Provide the [X, Y] coordinate of the cell's center where the given text is located.  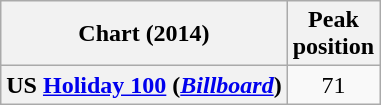
Peak position [333, 34]
US Holiday 100 (Billboard) [144, 85]
Chart (2014) [144, 34]
71 [333, 85]
